Determine the (x, y) coordinate at the center of the cell enclosing the given text.  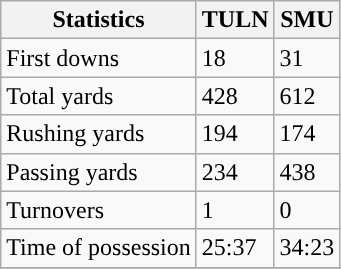
Turnovers (99, 210)
Passing yards (99, 172)
174 (307, 134)
SMU (307, 20)
Rushing yards (99, 134)
34:23 (307, 248)
TULN (235, 20)
Statistics (99, 20)
612 (307, 96)
438 (307, 172)
Total yards (99, 96)
18 (235, 58)
194 (235, 134)
First downs (99, 58)
1 (235, 210)
25:37 (235, 248)
31 (307, 58)
428 (235, 96)
234 (235, 172)
Time of possession (99, 248)
0 (307, 210)
